Output the [X, Y] coordinate of the center of the cell containing the given text.  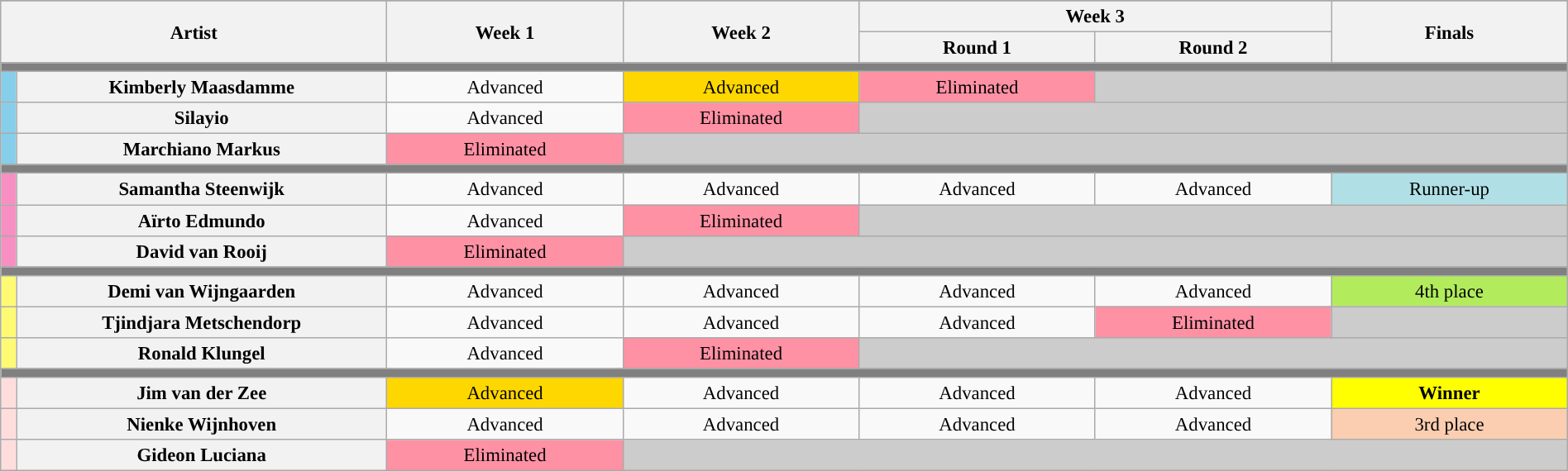
Round 1 [978, 48]
Winner [1450, 393]
Samantha Steenwijk [202, 189]
Demi van Wijngaarden [202, 291]
4th place [1450, 291]
Week 2 [741, 31]
Jim van der Zee [202, 393]
Runner-up [1450, 189]
Week 3 [1095, 17]
3rd place [1450, 424]
Week 1 [504, 31]
Nienke Wijnhoven [202, 424]
Ronald Klungel [202, 354]
David van Rooij [202, 251]
Artist [194, 31]
Marchiano Markus [202, 150]
Silayio [202, 118]
Aïrto Edmundo [202, 221]
Finals [1450, 31]
Tjindjara Metschendorp [202, 322]
Gideon Luciana [202, 455]
Kimberly Maasdamme [202, 88]
Round 2 [1212, 48]
